Output the [X, Y] coordinate of the center of the cell containing the given text.  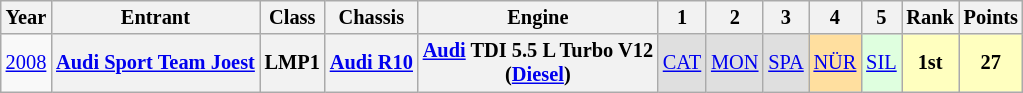
1st [930, 63]
SPA [786, 63]
Audi TDI 5.5 L Turbo V12(Diesel) [538, 63]
MON [734, 63]
2008 [26, 63]
SIL [881, 63]
Class [292, 17]
Chassis [372, 17]
Entrant [155, 17]
1 [682, 17]
Audi Sport Team Joest [155, 63]
LMP1 [292, 63]
Rank [930, 17]
4 [836, 17]
Points [991, 17]
2 [734, 17]
Year [26, 17]
27 [991, 63]
3 [786, 17]
CAT [682, 63]
NÜR [836, 63]
5 [881, 17]
Engine [538, 17]
Audi R10 [372, 63]
